Pinpoint the cell where the given text exists, returning its (x, y) midpoint coordinate. 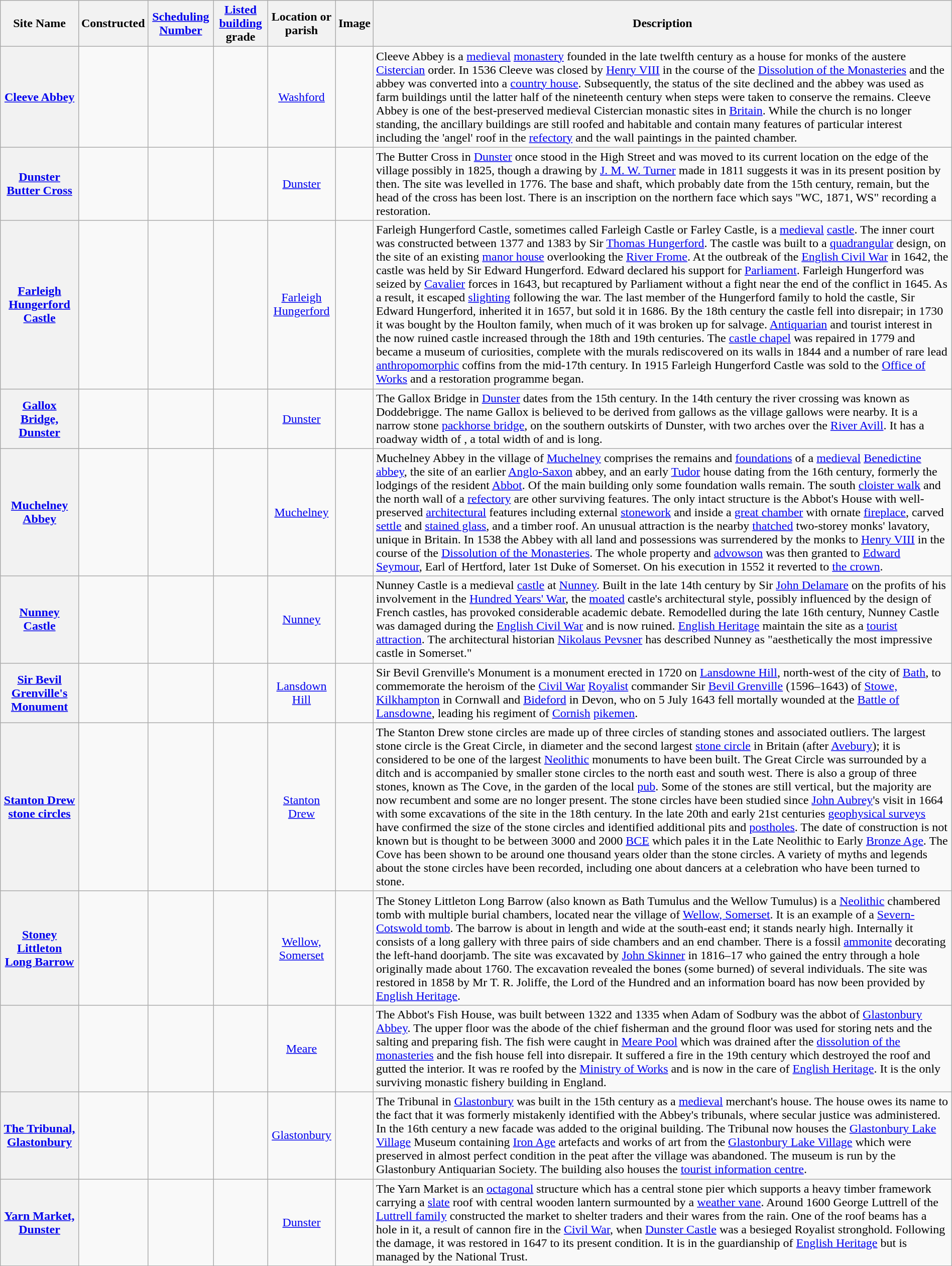
Stanton Drew stone circles (40, 807)
Listed building grade (241, 24)
Description (663, 24)
Dunster Butter Cross (40, 184)
Meare (302, 1049)
Scheduling Number (181, 24)
Stoney Littleton Long Barrow (40, 948)
Muchelney Abbey (40, 512)
Glastonbury (302, 1135)
Washford (302, 97)
Yarn Market, Dunster (40, 1222)
Location or parish (302, 24)
Nunney Castle (40, 620)
Sir Bevil Grenville's Monument (40, 693)
Farleigh Hungerford (302, 304)
Stanton Drew (302, 807)
Gallox Bridge, Dunster (40, 419)
Site Name (40, 24)
Muchelney (302, 512)
Farleigh Hungerford Castle (40, 304)
The Tribunal, Glastonbury (40, 1135)
Wellow, Somerset (302, 948)
Lansdown Hill (302, 693)
Nunney (302, 620)
Constructed (113, 24)
Cleeve Abbey (40, 97)
Image (354, 24)
